Pinpoint the cell where the given text exists, returning its (x, y) midpoint coordinate. 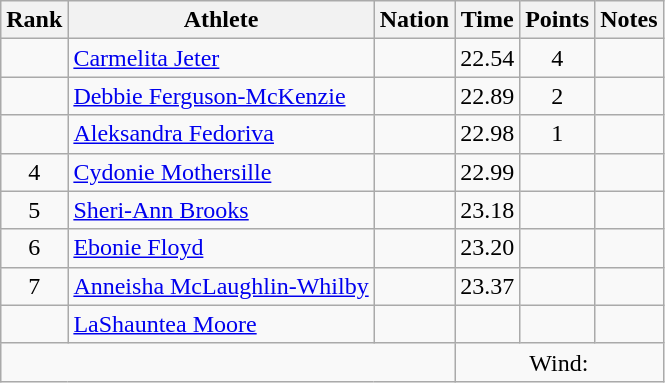
22.98 (488, 134)
Points (558, 20)
Rank (34, 20)
5 (34, 210)
22.99 (488, 172)
Wind: (560, 362)
22.54 (488, 58)
Carmelita Jeter (221, 58)
2 (558, 96)
6 (34, 248)
1 (558, 134)
Ebonie Floyd (221, 248)
23.20 (488, 248)
Debbie Ferguson-McKenzie (221, 96)
LaShauntea Moore (221, 324)
7 (34, 286)
Athlete (221, 20)
23.18 (488, 210)
Notes (629, 20)
23.37 (488, 286)
Aleksandra Fedoriva (221, 134)
Anneisha McLaughlin-Whilby (221, 286)
22.89 (488, 96)
Sheri-Ann Brooks (221, 210)
Time (488, 20)
Cydonie Mothersille (221, 172)
Nation (414, 20)
